Scan for the cell matching the given text and deliver its [X, Y] coordinate at center. 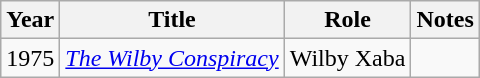
Role [348, 20]
Year [30, 20]
Notes [445, 20]
Wilby Xaba [348, 58]
Title [172, 20]
1975 [30, 58]
The Wilby Conspiracy [172, 58]
